Provide the [X, Y] coordinate of the cell's center where the given text is located.  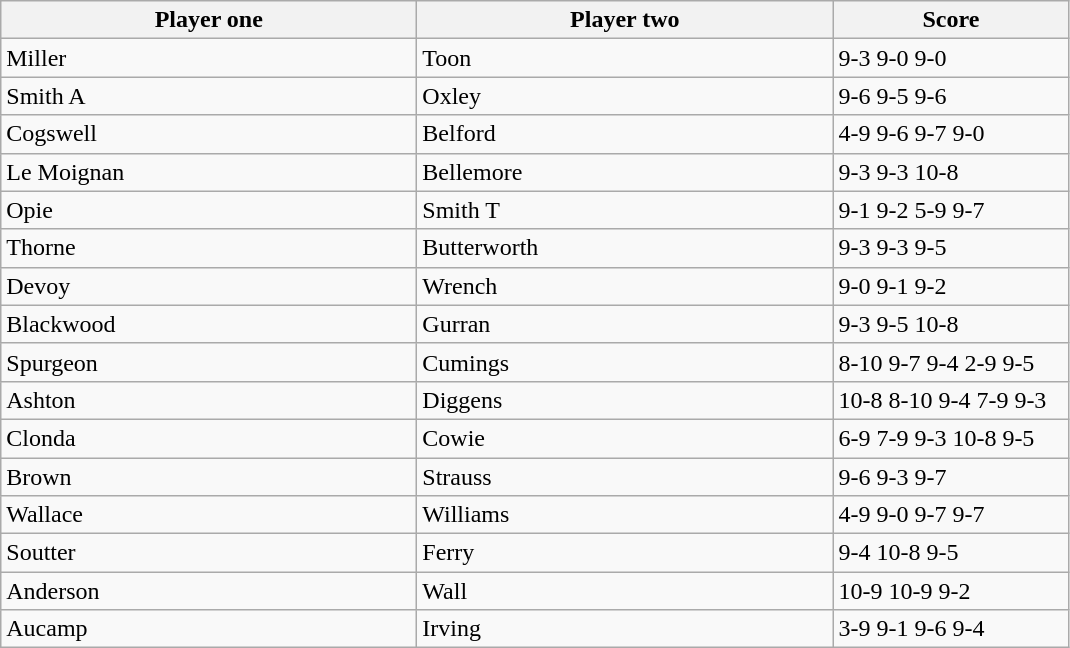
Butterworth [625, 248]
Williams [625, 515]
9-3 9-5 10-8 [951, 324]
Opie [209, 210]
Cogswell [209, 134]
9-3 9-3 10-8 [951, 172]
Miller [209, 58]
Oxley [625, 96]
3-9 9-1 9-6 9-4 [951, 629]
Soutter [209, 553]
Strauss [625, 477]
Cowie [625, 438]
Smith T [625, 210]
Diggens [625, 400]
Aucamp [209, 629]
Thorne [209, 248]
Bellemore [625, 172]
Anderson [209, 591]
8-10 9-7 9-4 2-9 9-5 [951, 362]
6-9 7-9 9-3 10-8 9-5 [951, 438]
Blackwood [209, 324]
Toon [625, 58]
9-3 9-0 9-0 [951, 58]
Belford [625, 134]
Irving [625, 629]
4-9 9-0 9-7 9-7 [951, 515]
Wallace [209, 515]
9-1 9-2 5-9 9-7 [951, 210]
Devoy [209, 286]
Player one [209, 20]
10-8 8-10 9-4 7-9 9-3 [951, 400]
Clonda [209, 438]
Score [951, 20]
Gurran [625, 324]
Le Moignan [209, 172]
9-3 9-3 9-5 [951, 248]
9-6 9-5 9-6 [951, 96]
Smith A [209, 96]
Spurgeon [209, 362]
Ashton [209, 400]
Cumings [625, 362]
9-6 9-3 9-7 [951, 477]
9-0 9-1 9-2 [951, 286]
4-9 9-6 9-7 9-0 [951, 134]
Wrench [625, 286]
Player two [625, 20]
Ferry [625, 553]
9-4 10-8 9-5 [951, 553]
Wall [625, 591]
10-9 10-9 9-2 [951, 591]
Brown [209, 477]
